Extract the [X, Y] coordinate from the center of the cell holding the provided text.  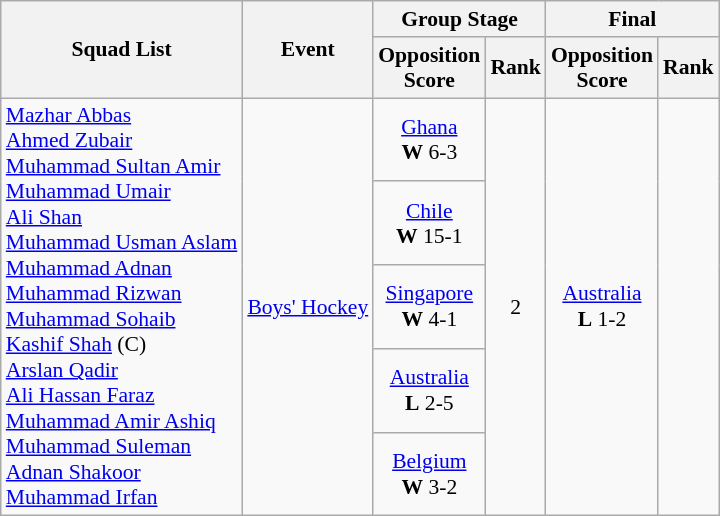
2 [516, 307]
Group Stage [460, 19]
Singapore W 4-1 [429, 307]
Boys' Hockey [308, 307]
Chile W 15-1 [429, 224]
Australia L 2-5 [429, 391]
Event [308, 50]
Squad List [122, 50]
Ghana W 6-3 [429, 140]
Final [632, 19]
Australia L 1-2 [602, 307]
Belgium W 3-2 [429, 474]
